Provide the [x, y] coordinate of the cell's center where the given text is located.  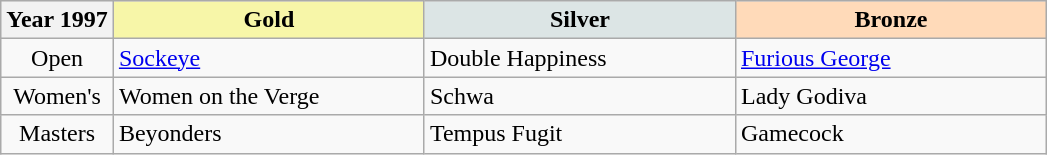
Double Happiness [580, 58]
Masters [58, 134]
Bronze [890, 20]
Year 1997 [58, 20]
Schwa [580, 96]
Women's [58, 96]
Tempus Fugit [580, 134]
Lady Godiva [890, 96]
Gamecock [890, 134]
Open [58, 58]
Women on the Verge [268, 96]
Silver [580, 20]
Beyonders [268, 134]
Gold [268, 20]
Sockeye [268, 58]
Furious George [890, 58]
